Output the (x, y) coordinate of the center of the cell containing the given text.  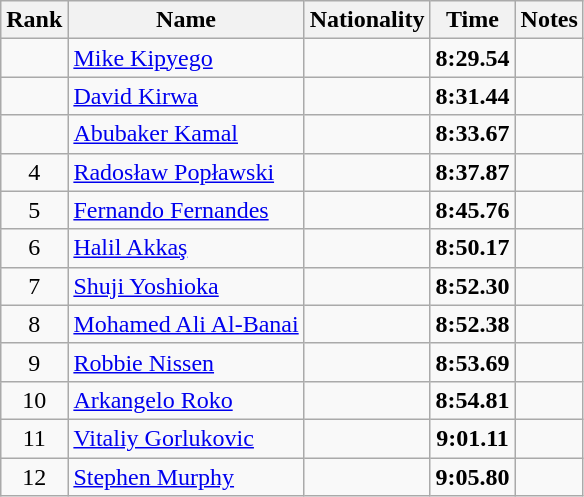
Rank (34, 20)
Mike Kipyego (186, 58)
Fernando Fernandes (186, 210)
Radosław Popławski (186, 172)
Time (472, 20)
4 (34, 172)
9:01.11 (472, 438)
Vitaliy Gorlukovic (186, 438)
6 (34, 248)
Stephen Murphy (186, 477)
8:53.69 (472, 362)
Arkangelo Roko (186, 400)
Robbie Nissen (186, 362)
Abubaker Kamal (186, 134)
10 (34, 400)
Notes (549, 20)
8:29.54 (472, 58)
Mohamed Ali Al-Banai (186, 324)
8:31.44 (472, 96)
Name (186, 20)
8:50.17 (472, 248)
7 (34, 286)
9:05.80 (472, 477)
8:33.67 (472, 134)
8:45.76 (472, 210)
5 (34, 210)
8 (34, 324)
8:54.81 (472, 400)
David Kirwa (186, 96)
Nationality (367, 20)
8:52.30 (472, 286)
9 (34, 362)
12 (34, 477)
8:52.38 (472, 324)
11 (34, 438)
Halil Akkaş (186, 248)
Shuji Yoshioka (186, 286)
8:37.87 (472, 172)
